Determine the [x, y] coordinate at the center of the cell enclosing the given text.  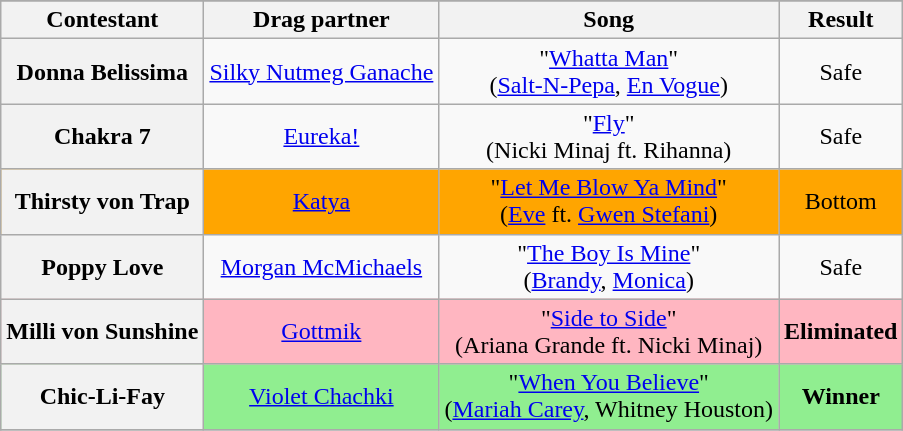
"Fly"(Nicki Minaj ft. Rihanna) [609, 136]
Bottom [841, 202]
Silky Nutmeg Ganache [322, 72]
Milli von Sunshine [102, 332]
Thirsty von Trap [102, 202]
Eureka! [322, 136]
Poppy Love [102, 266]
Gottmik [322, 332]
"Whatta Man"(Salt-N-Pepa, En Vogue) [609, 72]
Eliminated [841, 332]
"The Boy Is Mine"(Brandy, Monica) [609, 266]
"Side to Side"(Ariana Grande ft. Nicki Minaj) [609, 332]
"Let Me Blow Ya Mind"(Eve ft. Gwen Stefani) [609, 202]
Violet Chachki [322, 396]
"When You Believe"(Mariah Carey, Whitney Houston) [609, 396]
Drag partner [322, 20]
Song [609, 20]
Result [841, 20]
Chic-Li-Fay [102, 396]
Contestant [102, 20]
Donna Belissima [102, 72]
Katya [322, 202]
Morgan McMichaels [322, 266]
Winner [841, 396]
Chakra 7 [102, 136]
